Locate the cell with the specified text and output its [x, y] center coordinate. 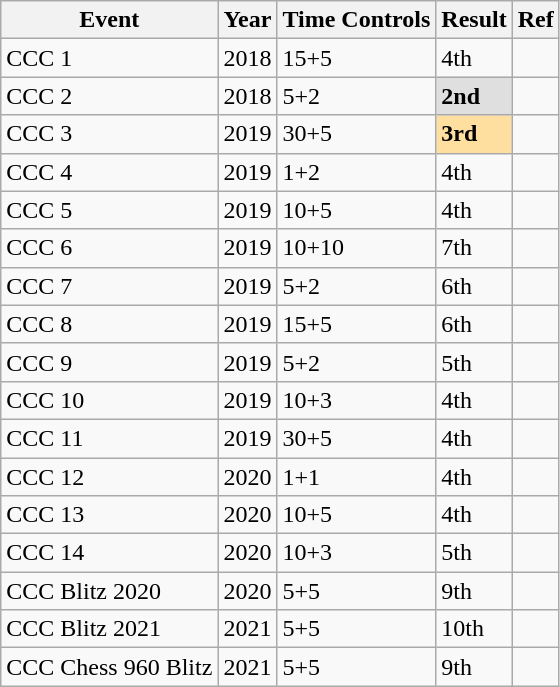
CCC 10 [110, 400]
CCC 11 [110, 438]
CCC Blitz 2020 [110, 591]
CCC 4 [110, 172]
CCC 1 [110, 58]
CCC 7 [110, 286]
10th [474, 629]
CCC 3 [110, 134]
CCC 12 [110, 477]
CCC Blitz 2021 [110, 629]
Result [474, 20]
10+10 [356, 248]
Event [110, 20]
CCC 5 [110, 210]
CCC 9 [110, 362]
CCC 6 [110, 248]
CCC 14 [110, 553]
1+2 [356, 172]
2nd [474, 96]
CCC 2 [110, 96]
Ref [536, 20]
3rd [474, 134]
CCC 13 [110, 515]
Time Controls [356, 20]
CCC Chess 960 Blitz [110, 667]
1+1 [356, 477]
CCC 8 [110, 324]
7th [474, 248]
Year [248, 20]
